Return [x, y] of the center of cell containing provided text 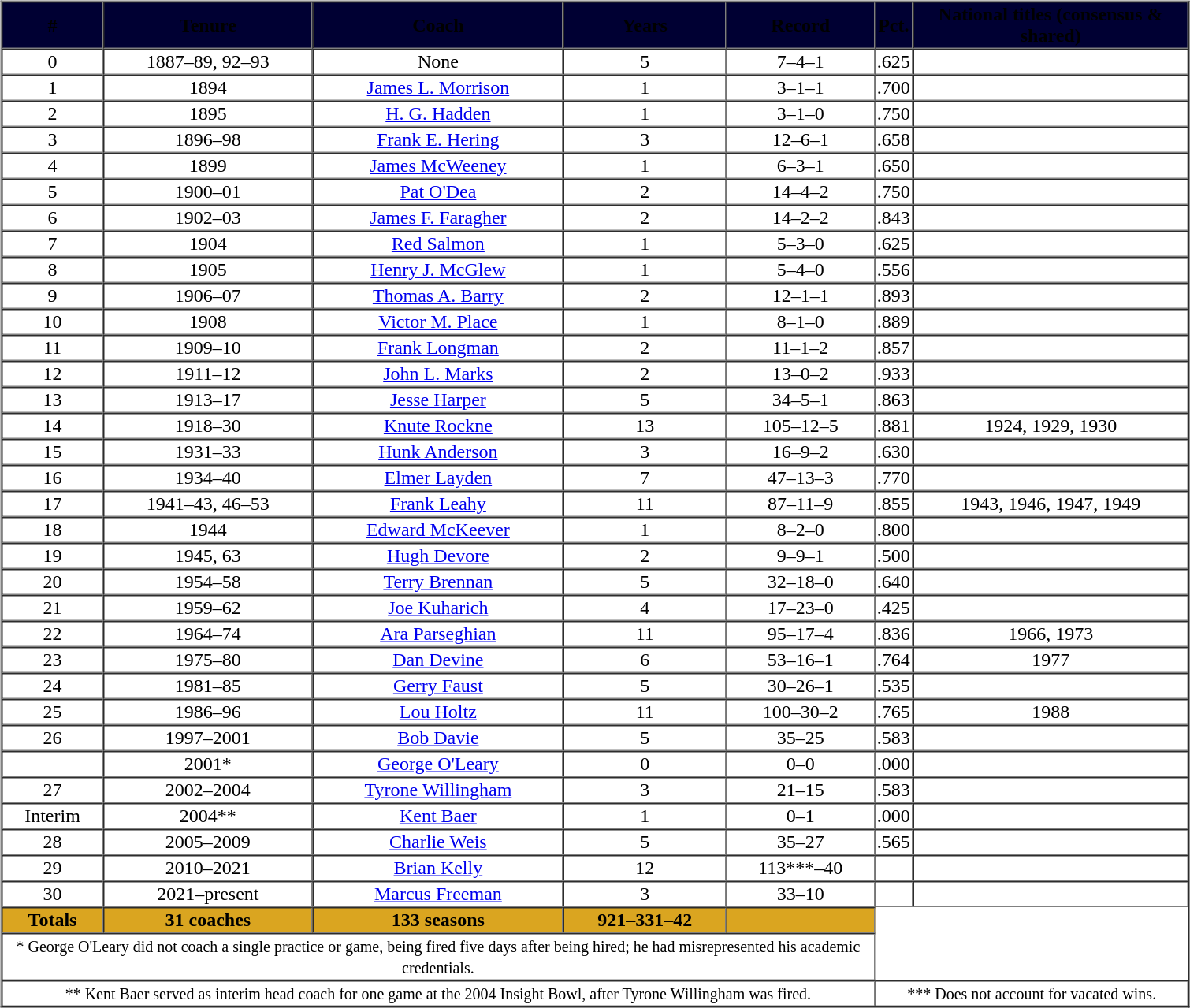
1896–98 [208, 140]
.650 [894, 166]
17 [52, 504]
1894 [208, 88]
1913–17 [208, 400]
33–10 [801, 894]
2001* [208, 764]
.836 [894, 634]
.640 [894, 582]
Frank Longman [438, 348]
Gerry Faust [438, 686]
1954–58 [208, 582]
Terry Brennan [438, 582]
87–11–9 [801, 504]
8–2–0 [801, 530]
.857 [894, 348]
2021–present [208, 894]
Hunk Anderson [438, 452]
.565 [894, 842]
Interim [52, 816]
.500 [894, 556]
1975–80 [208, 660]
1977 [1051, 660]
National titles (consensus & shared) [1051, 25]
14–2–2 [801, 218]
7–4–1 [801, 61]
Frank Leahy [438, 504]
19 [52, 556]
* George O'Leary did not coach a single practice or game, being fired five days after being hired; he had misrepresented his academic credentials. [438, 957]
Pct. [894, 25]
.770 [894, 478]
.764 [894, 660]
1887–89, 92–93 [208, 61]
# [52, 25]
Red Salmon [438, 244]
6–3–1 [801, 166]
2005–2009 [208, 842]
1943, 1946, 1947, 1949 [1051, 504]
1918–30 [208, 426]
1909–10 [208, 348]
18 [52, 530]
20 [52, 582]
James L. Morrison [438, 88]
Joe Kuharich [438, 608]
1905 [208, 270]
Pat O'Dea [438, 192]
3–1–1 [801, 88]
Brian Kelly [438, 869]
.765 [894, 712]
105–12–5 [801, 426]
1981–85 [208, 686]
24 [52, 686]
.658 [894, 140]
** Kent Baer served as interim head coach for one game at the 2004 Insight Bowl, after Tyrone Willingham was fired. [438, 993]
16–9–2 [801, 452]
47–13–3 [801, 478]
5–3–0 [801, 244]
15 [52, 452]
8 [52, 270]
*** Does not account for vacated wins. [1032, 993]
133 seasons [438, 921]
113***–40 [801, 869]
2010–2021 [208, 869]
8–1–0 [801, 322]
12–1–1 [801, 296]
1944 [208, 530]
Thomas A. Barry [438, 296]
14–4–2 [801, 192]
0–1 [801, 816]
Kent Baer [438, 816]
17–23–0 [801, 608]
1945, 63 [208, 556]
21 [52, 608]
32–18–0 [801, 582]
26 [52, 738]
30–26–1 [801, 686]
Years [645, 25]
1964–74 [208, 634]
1895 [208, 113]
Marcus Freeman [438, 894]
1904 [208, 244]
Henry J. McGlew [438, 270]
2004** [208, 816]
30 [52, 894]
11–1–2 [801, 348]
.855 [894, 504]
.556 [894, 270]
James F. Faragher [438, 218]
921–331–42 [645, 921]
12–6–1 [801, 140]
0–0 [801, 764]
22 [52, 634]
53–16–1 [801, 660]
H. G. Hadden [438, 113]
21–15 [801, 790]
27 [52, 790]
.933 [894, 374]
2002–2004 [208, 790]
1986–96 [208, 712]
16 [52, 478]
28 [52, 842]
1941–43, 46–53 [208, 504]
1931–33 [208, 452]
Jesse Harper [438, 400]
23 [52, 660]
1900–01 [208, 192]
95–17–4 [801, 634]
10 [52, 322]
.889 [894, 322]
35–25 [801, 738]
1988 [1051, 712]
Tenure [208, 25]
Ara Parseghian [438, 634]
1934–40 [208, 478]
.425 [894, 608]
.535 [894, 686]
Elmer Layden [438, 478]
3–1–0 [801, 113]
James McWeeney [438, 166]
29 [52, 869]
John L. Marks [438, 374]
1902–03 [208, 218]
31 coaches [208, 921]
1908 [208, 322]
1911–12 [208, 374]
Victor M. Place [438, 322]
Hugh Devore [438, 556]
9 [52, 296]
.700 [894, 88]
1959–62 [208, 608]
Dan Devine [438, 660]
1899 [208, 166]
.881 [894, 426]
25 [52, 712]
Bob Davie [438, 738]
Record [801, 25]
35–27 [801, 842]
Edward McKeever [438, 530]
34–5–1 [801, 400]
1906–07 [208, 296]
Tyrone Willingham [438, 790]
None [438, 61]
George O'Leary [438, 764]
Frank E. Hering [438, 140]
.893 [894, 296]
14 [52, 426]
1966, 1973 [1051, 634]
.863 [894, 400]
5–4–0 [801, 270]
Totals [52, 921]
.630 [894, 452]
Charlie Weis [438, 842]
.800 [894, 530]
100–30–2 [801, 712]
13–0–2 [801, 374]
Knute Rockne [438, 426]
1997–2001 [208, 738]
.843 [894, 218]
Lou Holtz [438, 712]
9–9–1 [801, 556]
1924, 1929, 1930 [1051, 426]
Coach [438, 25]
